For the text-containing cell, return its midpoint in (x, y) coordinate format. 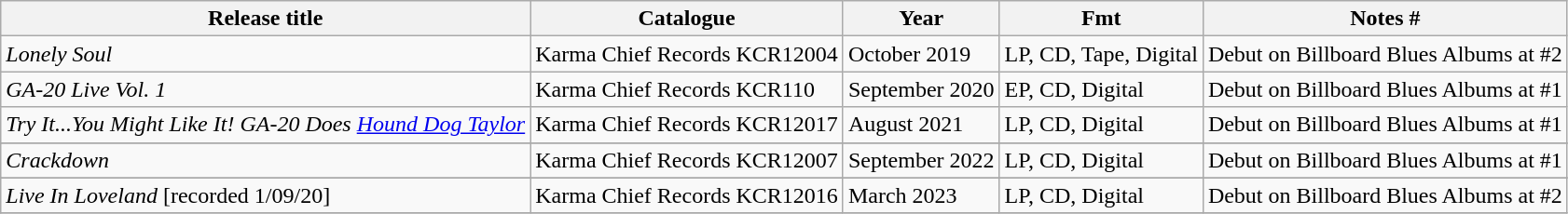
September 2022 (921, 160)
Fmt (1101, 19)
LP, CD, Tape, Digital (1101, 54)
August 2021 (921, 125)
Karma Chief Records KCR12017 (687, 125)
Karma Chief Records KCR110 (687, 89)
Release title (266, 19)
October 2019 (921, 54)
Notes # (1385, 19)
March 2023 (921, 195)
EP, CD, Digital (1101, 89)
Try It...You Might Like It! GA-20 Does Hound Dog Taylor (266, 125)
Year (921, 19)
Live In Loveland [recorded 1/09/20] (266, 195)
Catalogue (687, 19)
September 2020 (921, 89)
Karma Chief Records KCR12004 (687, 54)
Crackdown (266, 160)
Karma Chief Records KCR12007 (687, 160)
Karma Chief Records KCR12016 (687, 195)
GA-20 Live Vol. 1 (266, 89)
Lonely Soul (266, 54)
